From the cell containing the given text, extract its center point as [X, Y] coordinate. 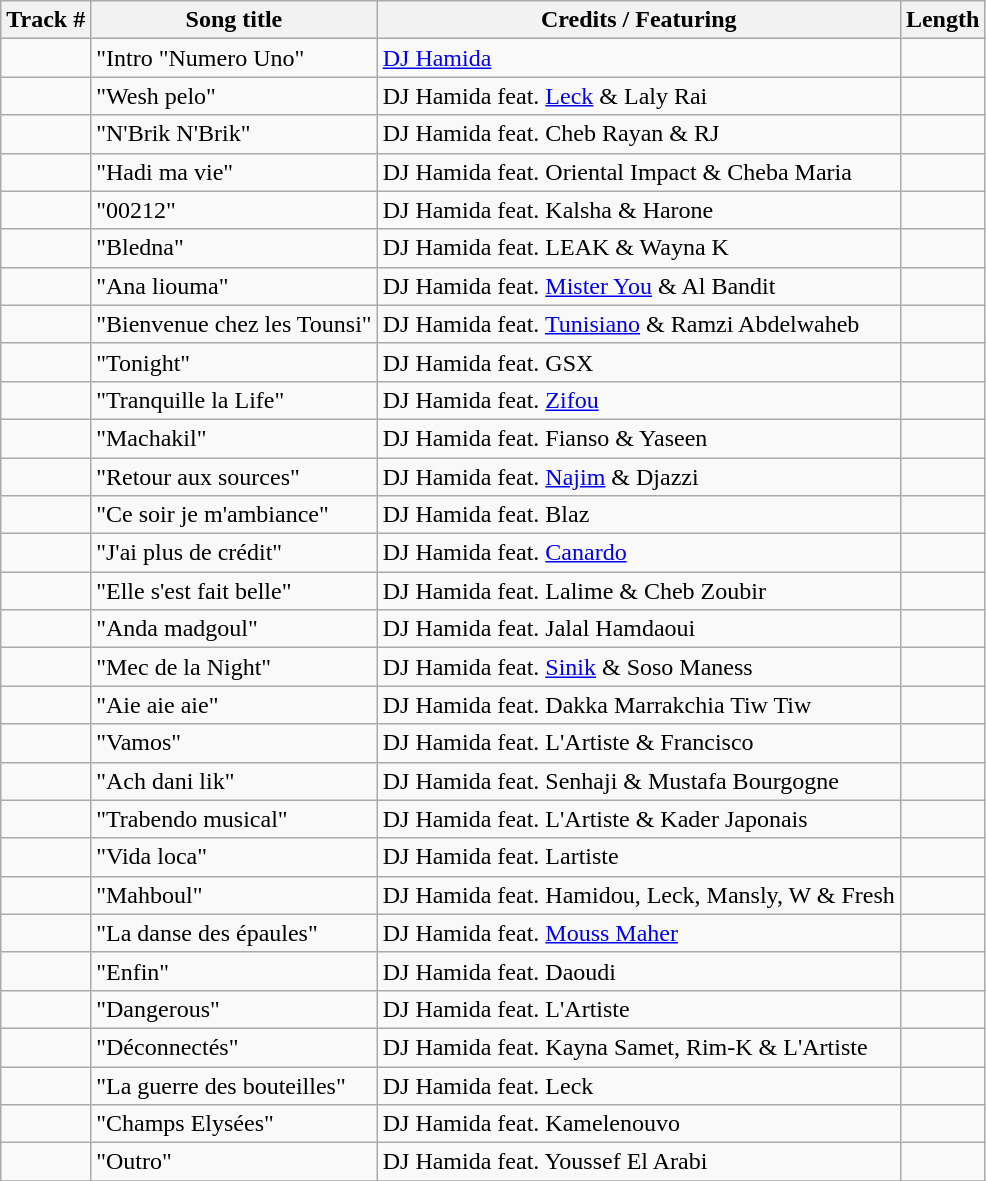
DJ Hamida feat. L'Artiste [638, 1009]
Length [942, 20]
"Intro "Numero Uno" [234, 58]
"Trabendo musical" [234, 819]
"Tranquille la Life" [234, 400]
DJ Hamida feat. Leck [638, 1085]
"La guerre des bouteilles" [234, 1085]
DJ Hamida feat. Cheb Rayan & RJ [638, 134]
DJ Hamida feat. Jalal Hamdaoui [638, 629]
"Ce soir je m'ambiance" [234, 515]
DJ Hamida feat. Fianso & Yaseen [638, 438]
DJ Hamida feat. Daoudi [638, 971]
"Anda madgoul" [234, 629]
DJ Hamida feat. Zifou [638, 400]
"Vamos" [234, 743]
DJ Hamida feat. L'Artiste & Francisco [638, 743]
"Ana liouma" [234, 286]
"Dangerous" [234, 1009]
"Aie aie aie" [234, 705]
DJ Hamida feat. Leck & Laly Rai [638, 96]
DJ Hamida feat. Dakka Marrakchia Tiw Tiw [638, 705]
"Ach dani lik" [234, 781]
Song title [234, 20]
DJ Hamida feat. Tunisiano & Ramzi Abdelwaheb [638, 324]
"Tonight" [234, 362]
DJ Hamida feat. LEAK & Wayna K [638, 248]
DJ Hamida feat. Youssef El Arabi [638, 1162]
Track # [46, 20]
"Bienvenue chez les Tounsi" [234, 324]
"Machakil" [234, 438]
DJ Hamida feat. Hamidou, Leck, Mansly, W & Fresh [638, 895]
DJ Hamida feat. Kalsha & Harone [638, 210]
"Bledna" [234, 248]
DJ Hamida feat. Najim & Djazzi [638, 477]
DJ Hamida feat. Blaz [638, 515]
DJ Hamida feat. Lalime & Cheb Zoubir [638, 591]
"Déconnectés" [234, 1047]
DJ Hamida feat. Mouss Maher [638, 933]
"N'Brik N'Brik" [234, 134]
"Mec de la Night" [234, 667]
DJ Hamida feat. Oriental Impact & Cheba Maria [638, 172]
DJ Hamida feat. Lartiste [638, 857]
Credits / Featuring [638, 20]
"Vida loca" [234, 857]
"00212" [234, 210]
DJ Hamida feat. Canardo [638, 553]
DJ Hamida feat. Senhaji & Mustafa Bourgogne [638, 781]
"J'ai plus de crédit" [234, 553]
"Retour aux sources" [234, 477]
DJ Hamida feat. Sinik & Soso Maness [638, 667]
"Champs Elysées" [234, 1124]
DJ Hamida feat. GSX [638, 362]
DJ Hamida feat. Kamelenouvo [638, 1124]
"Elle s'est fait belle" [234, 591]
"Outro" [234, 1162]
DJ Hamida feat. L'Artiste & Kader Japonais [638, 819]
"Hadi ma vie" [234, 172]
DJ Hamida feat. Mister You & Al Bandit [638, 286]
"La danse des épaules" [234, 933]
"Wesh pelo" [234, 96]
"Mahboul" [234, 895]
DJ Hamida [638, 58]
"Enfin" [234, 971]
DJ Hamida feat. Kayna Samet, Rim-K & L'Artiste [638, 1047]
